Determine the [X, Y] coordinate at the center of the cell enclosing the given text.  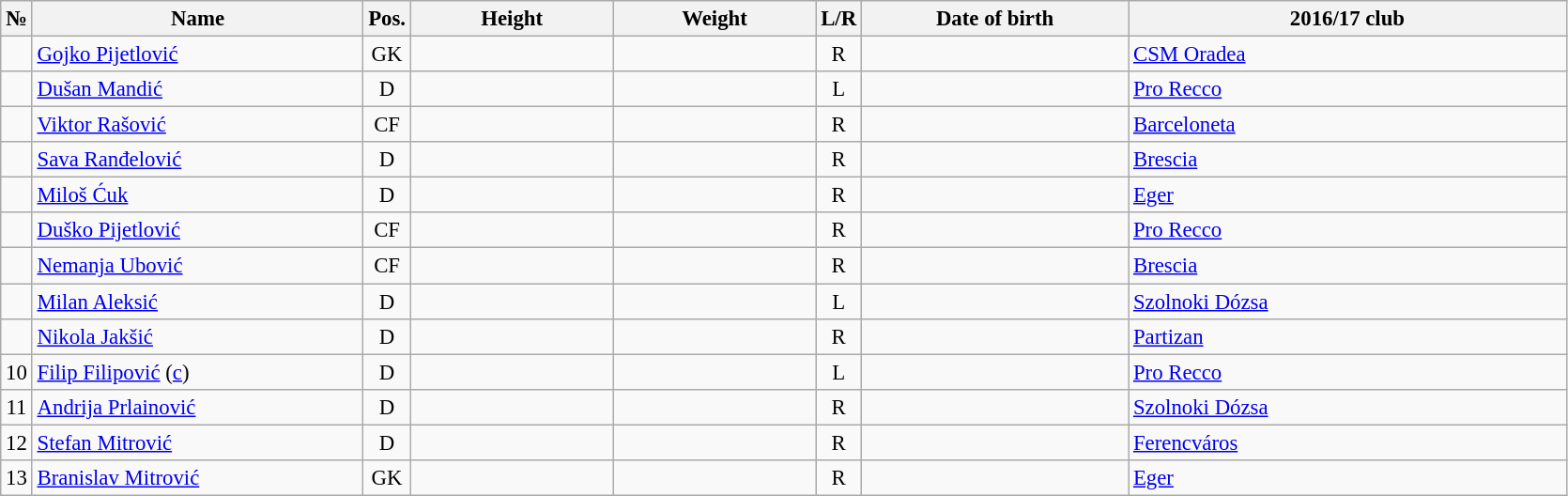
CSM Oradea [1348, 54]
Andrija Prlainović [197, 407]
Barceloneta [1348, 125]
Pos. [387, 19]
Milan Aleksić [197, 302]
Nemanja Ubović [197, 266]
Gojko Pijetlović [197, 54]
Viktor Rašović [197, 125]
Ferencváros [1348, 442]
№ [17, 19]
Height [512, 19]
L/R [839, 19]
Branislav Mitrović [197, 478]
12 [17, 442]
11 [17, 407]
Weight [715, 19]
Nikola Jakšić [197, 336]
Partizan [1348, 336]
Dušan Mandić [197, 89]
Sava Ranđelović [197, 160]
Miloš Ćuk [197, 195]
Filip Filipović (c) [197, 372]
Name [197, 19]
Stefan Mitrović [197, 442]
13 [17, 478]
Date of birth [994, 19]
10 [17, 372]
Duško Pijetlović [197, 230]
2016/17 club [1348, 19]
